Extract the [x, y] coordinate from the center of the cell holding the provided text.  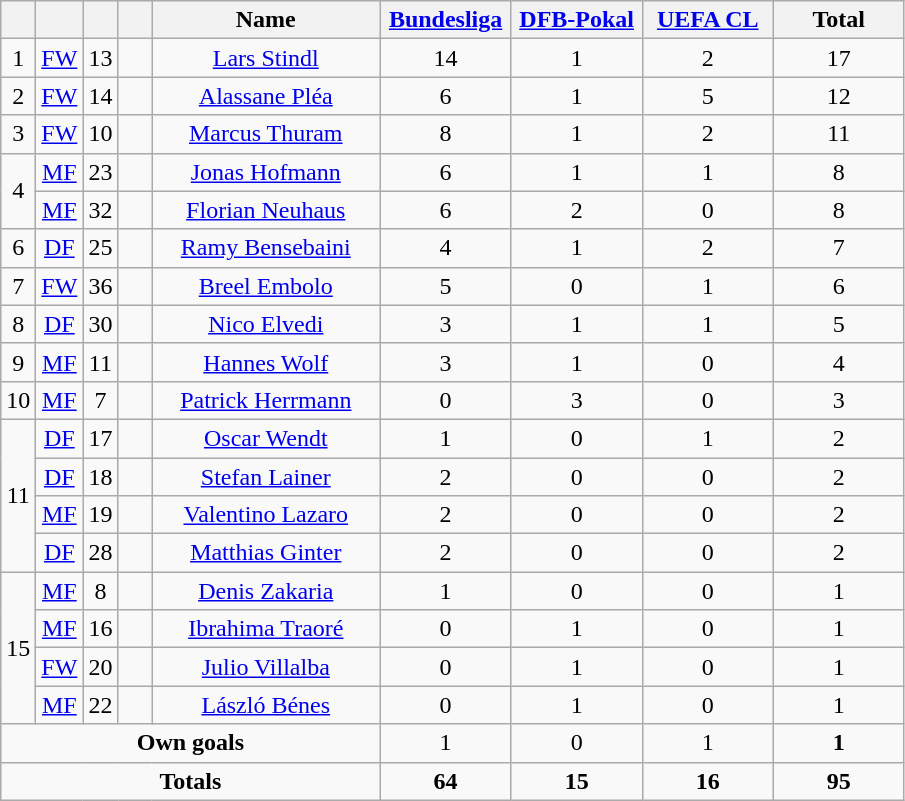
Nico Elvedi [266, 324]
UEFA CL [708, 20]
25 [100, 248]
Totals [190, 781]
Marcus Thuram [266, 134]
Julio Villalba [266, 667]
Stefan Lainer [266, 477]
Breel Embolo [266, 286]
95 [838, 781]
9 [18, 362]
Ibrahima Traoré [266, 629]
Ramy Bensebaini [266, 248]
Florian Neuhaus [266, 210]
László Bénes [266, 705]
28 [100, 553]
Matthias Ginter [266, 553]
Valentino Lazaro [266, 515]
Denis Zakaria [266, 591]
12 [838, 96]
30 [100, 324]
13 [100, 58]
Hannes Wolf [266, 362]
Jonas Hofmann [266, 172]
Own goals [190, 743]
36 [100, 286]
Bundesliga [446, 20]
18 [100, 477]
20 [100, 667]
19 [100, 515]
Oscar Wendt [266, 438]
64 [446, 781]
32 [100, 210]
Total [838, 20]
Patrick Herrmann [266, 400]
Alassane Pléa [266, 96]
Name [266, 20]
Lars Stindl [266, 58]
DFB-Pokal [576, 20]
22 [100, 705]
23 [100, 172]
